For the text-containing cell, return its midpoint in [X, Y] coordinate format. 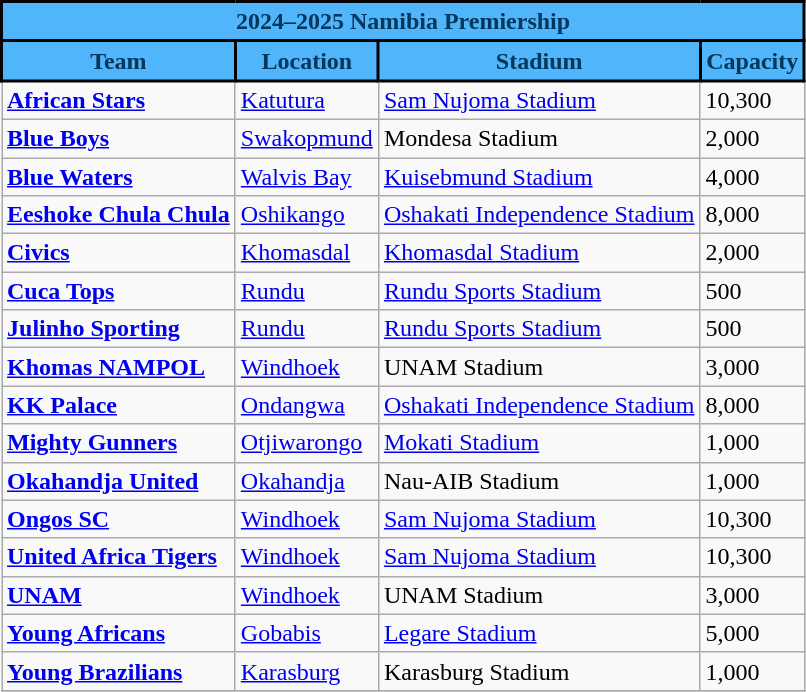
Stadium [539, 61]
UNAM [119, 595]
Blue Waters [119, 177]
Khomasdal Stadium [539, 253]
Okahandja United [119, 481]
Legare Stadium [539, 633]
African Stars [119, 100]
Mighty Gunners [119, 443]
Ongos SC [119, 519]
Khomasdal [306, 253]
4,000 [752, 177]
Young Brazilians [119, 671]
Civics [119, 253]
Blue Boys [119, 138]
Young Africans [119, 633]
Team [119, 61]
Cuca Tops [119, 291]
Julinho Sporting [119, 329]
Kuisebmund Stadium [539, 177]
Okahandja [306, 481]
Ondangwa [306, 405]
5,000 [752, 633]
2024–2025 Namibia Premiership [404, 22]
Eeshoke Chula Chula [119, 215]
Karasburg Stadium [539, 671]
Swakopmund [306, 138]
Mondesa Stadium [539, 138]
Nau-AIB Stadium [539, 481]
Katutura [306, 100]
Otjiwarongo [306, 443]
Khomas NAMPOL [119, 367]
Oshikango [306, 215]
KK Palace [119, 405]
United Africa Tigers [119, 557]
Karasburg [306, 671]
Capacity [752, 61]
Gobabis [306, 633]
Location [306, 61]
Mokati Stadium [539, 443]
Walvis Bay [306, 177]
